Determine the (X, Y) coordinate at the center of the cell enclosing the given text.  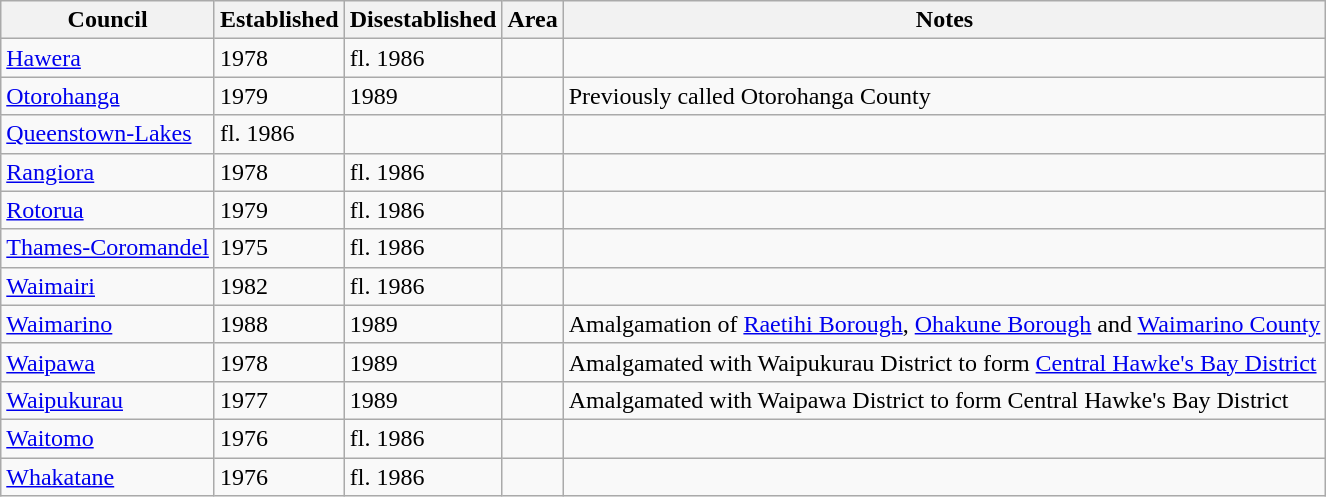
1975 (279, 248)
Disestablished (423, 20)
Hawera (108, 58)
Amalgamated with Waipukurau District to form Central Hawke's Bay District (944, 362)
Rangiora (108, 172)
1988 (279, 324)
Otorohanga (108, 96)
Queenstown-Lakes (108, 134)
Waitomo (108, 438)
Waimairi (108, 286)
Thames-Coromandel (108, 248)
Amalgamated with Waipawa District to form Central Hawke's Bay District (944, 400)
1982 (279, 286)
Area (532, 20)
Previously called Otorohanga County (944, 96)
Notes (944, 20)
Whakatane (108, 477)
Established (279, 20)
1977 (279, 400)
Waipawa (108, 362)
Waipukurau (108, 400)
Amalgamation of Raetihi Borough, Ohakune Borough and Waimarino County (944, 324)
Council (108, 20)
Waimarino (108, 324)
Rotorua (108, 210)
